Pinpoint the cell where the given text exists, returning its [x, y] midpoint coordinate. 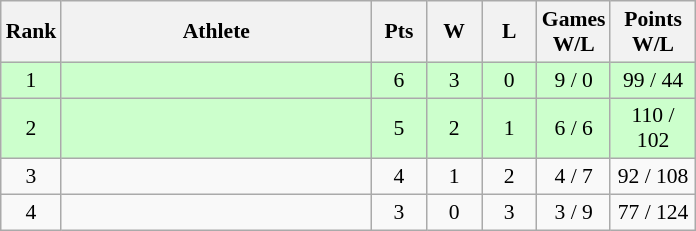
Rank [32, 32]
6 / 6 [574, 128]
92 / 108 [652, 177]
99 / 44 [652, 80]
Athlete [216, 32]
4 / 7 [574, 177]
GamesW/L [574, 32]
PointsW/L [652, 32]
Pts [398, 32]
W [454, 32]
9 / 0 [574, 80]
6 [398, 80]
3 / 9 [574, 213]
77 / 124 [652, 213]
L [510, 32]
5 [398, 128]
110 / 102 [652, 128]
